Return (x, y) of the center of cell containing provided text 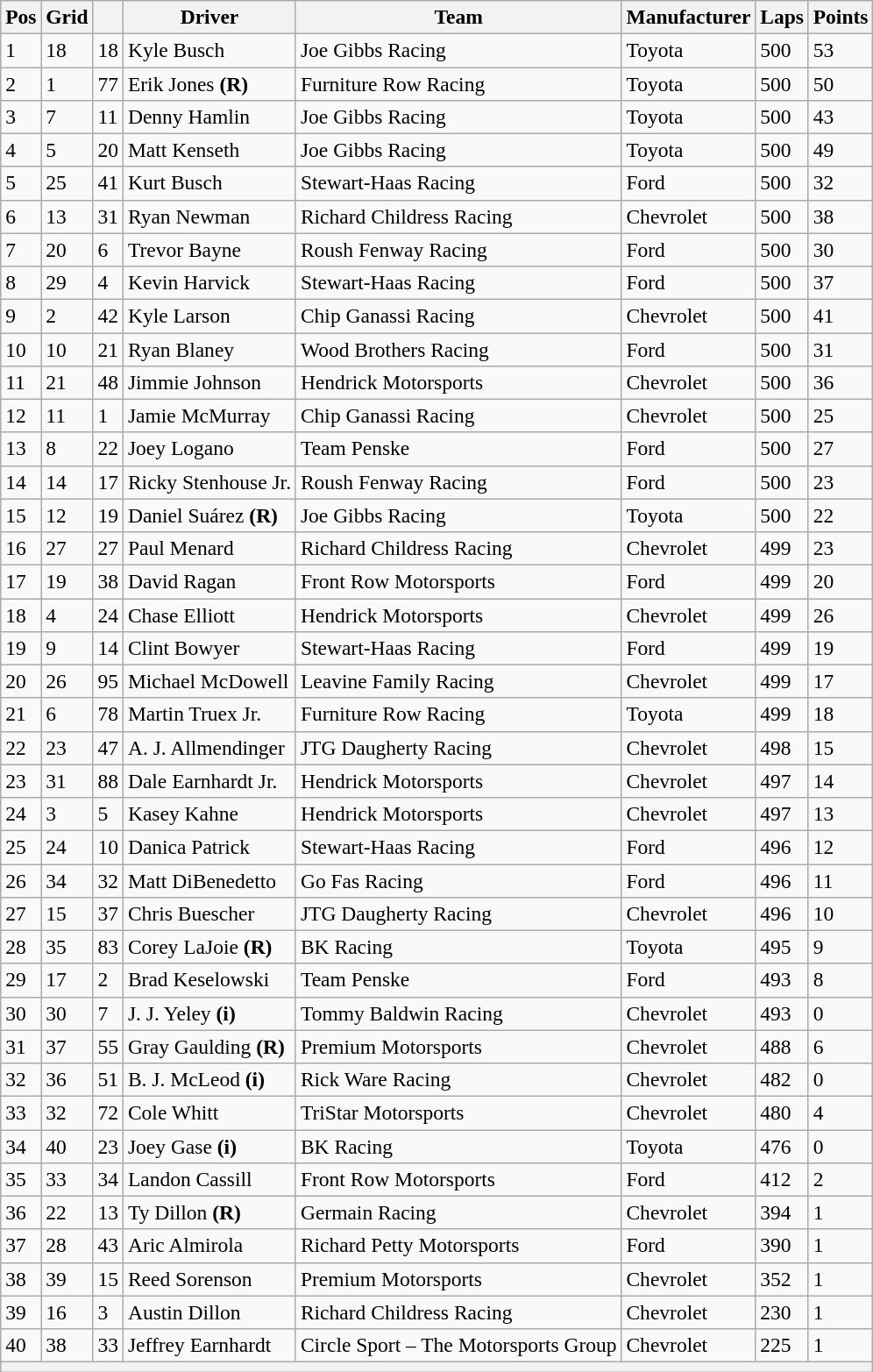
53 (841, 50)
225 (782, 1345)
394 (782, 1212)
J. J. Yeley (i) (209, 1013)
Jamie McMurray (209, 416)
48 (108, 382)
Team (458, 17)
Tommy Baldwin Racing (458, 1013)
TriStar Motorsports (458, 1113)
Go Fas Racing (458, 880)
Ty Dillon (R) (209, 1212)
Matt DiBenedetto (209, 880)
Michael McDowell (209, 681)
230 (782, 1312)
Paul Menard (209, 548)
47 (108, 748)
498 (782, 748)
Aric Almirola (209, 1246)
Circle Sport – The Motorsports Group (458, 1345)
495 (782, 947)
Grid (67, 17)
Chris Buescher (209, 913)
42 (108, 316)
Matt Kenseth (209, 150)
Kasey Kahne (209, 814)
Manufacturer (689, 17)
Ryan Newman (209, 217)
Gray Gaulding (R) (209, 1047)
Joey Logano (209, 449)
Ricky Stenhouse Jr. (209, 482)
78 (108, 714)
Landon Cassill (209, 1179)
77 (108, 83)
Rick Ware Racing (458, 1079)
88 (108, 781)
49 (841, 150)
David Ragan (209, 581)
Dale Earnhardt Jr. (209, 781)
Germain Racing (458, 1212)
Corey LaJoie (R) (209, 947)
Kurt Busch (209, 183)
Danica Patrick (209, 847)
Reed Sorenson (209, 1279)
55 (108, 1047)
51 (108, 1079)
Daniel Suárez (R) (209, 515)
Kevin Harvick (209, 282)
Leavine Family Racing (458, 681)
Laps (782, 17)
476 (782, 1146)
352 (782, 1279)
Kyle Larson (209, 316)
Wood Brothers Racing (458, 349)
Brad Keselowski (209, 980)
83 (108, 947)
B. J. McLeod (i) (209, 1079)
Driver (209, 17)
Kyle Busch (209, 50)
Cole Whitt (209, 1113)
50 (841, 83)
Jimmie Johnson (209, 382)
Joey Gase (i) (209, 1146)
488 (782, 1047)
Points (841, 17)
Martin Truex Jr. (209, 714)
Richard Petty Motorsports (458, 1246)
95 (108, 681)
412 (782, 1179)
390 (782, 1246)
Pos (21, 17)
Jeffrey Earnhardt (209, 1345)
72 (108, 1113)
Ryan Blaney (209, 349)
Trevor Bayne (209, 250)
Clint Bowyer (209, 648)
482 (782, 1079)
Denny Hamlin (209, 117)
Erik Jones (R) (209, 83)
Chase Elliott (209, 615)
A. J. Allmendinger (209, 748)
Austin Dillon (209, 1312)
480 (782, 1113)
